Detect which cell encompasses the target text, then output its (X, Y) center coordinate. 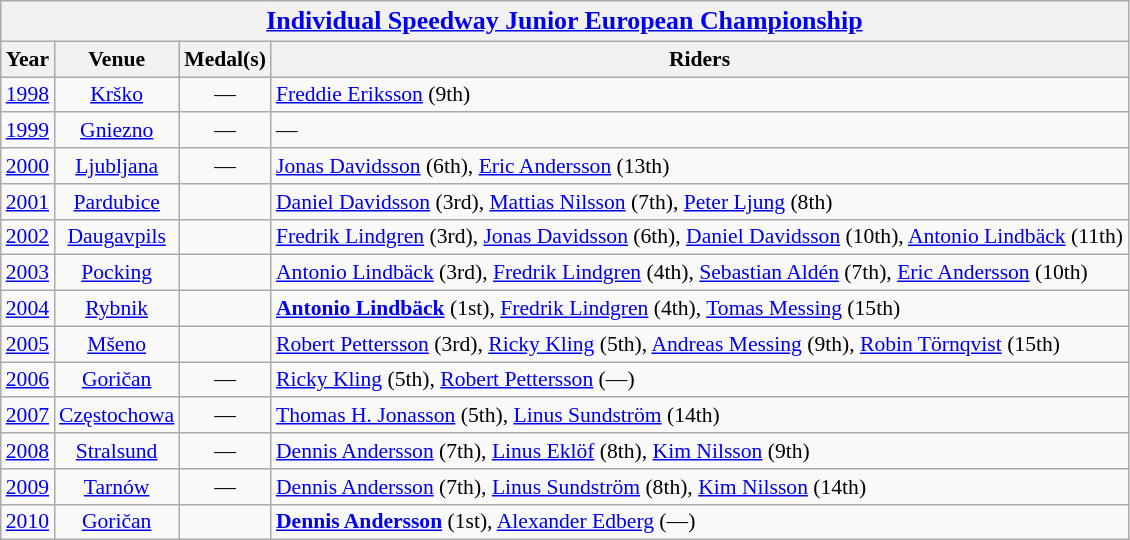
2004 (28, 309)
Rybnik (116, 309)
Mšeno (116, 344)
Daniel Davidsson (3rd), Mattias Nilsson (7th), Peter Ljung (8th) (700, 202)
Częstochowa (116, 416)
Pardubice (116, 202)
Antonio Lindbäck (1st), Fredrik Lindgren (4th), Tomas Messing (15th) (700, 309)
Freddie Eriksson (9th) (700, 95)
1999 (28, 131)
2009 (28, 487)
Riders (700, 59)
2005 (28, 344)
Ljubljana (116, 166)
2006 (28, 380)
Dennis Andersson (1st), Alexander Edberg (—) (700, 522)
Thomas H. Jonasson (5th), Linus Sundström (14th) (700, 416)
Dennis Andersson (7th), Linus Eklöf (8th), Kim Nilsson (9th) (700, 451)
1998 (28, 95)
2002 (28, 237)
Ricky Kling (5th), Robert Pettersson (—) (700, 380)
Year (28, 59)
Antonio Lindbäck (3rd), Fredrik Lindgren (4th), Sebastian Aldén (7th), Eric Andersson (10th) (700, 273)
Daugavpils (116, 237)
Individual Speedway Junior European Championship (564, 21)
Tarnów (116, 487)
2010 (28, 522)
2000 (28, 166)
Stralsund (116, 451)
Venue (116, 59)
Fredrik Lindgren (3rd), Jonas Davidsson (6th), Daniel Davidsson (10th), Antonio Lindbäck (11th) (700, 237)
Robert Pettersson (3rd), Ricky Kling (5th), Andreas Messing (9th), Robin Törnqvist (15th) (700, 344)
2001 (28, 202)
2003 (28, 273)
Krško (116, 95)
Jonas Davidsson (6th), Eric Andersson (13th) (700, 166)
Dennis Andersson (7th), Linus Sundström (8th), Kim Nilsson (14th) (700, 487)
Gniezno (116, 131)
2007 (28, 416)
Medal(s) (225, 59)
Pocking (116, 273)
2008 (28, 451)
